Scan for the cell matching the given text and deliver its (x, y) coordinate at center. 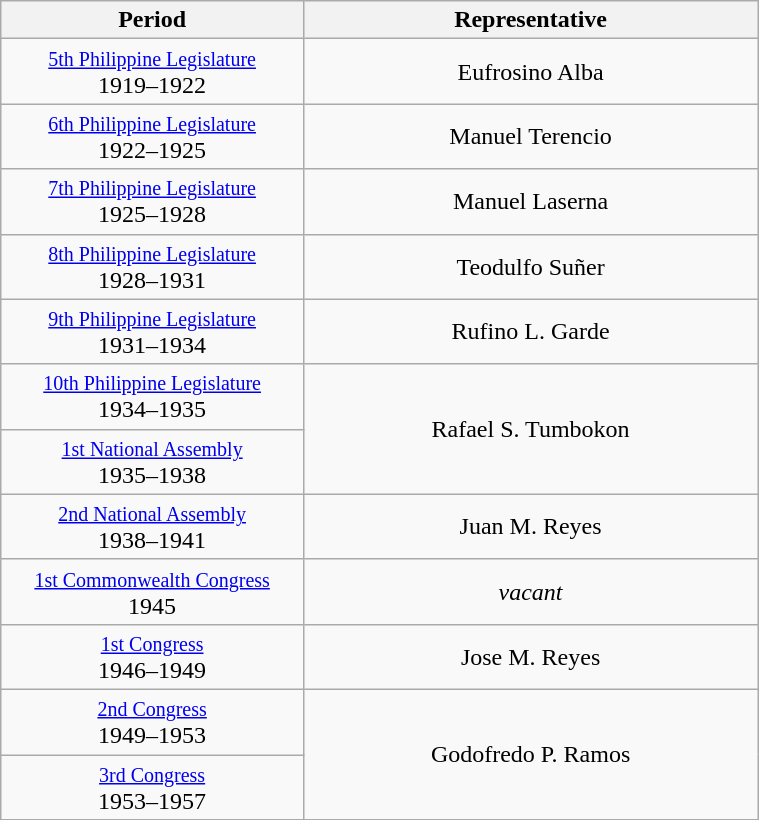
vacant (530, 592)
1st National Assembly1935–1938 (152, 462)
Jose M. Reyes (530, 656)
3rd Congress1953–1957 (152, 786)
Representative (530, 20)
Teodulfo Suñer (530, 266)
7th Philippine Legislature1925–1928 (152, 202)
2nd Congress1949–1953 (152, 722)
9th Philippine Legislature1931–1934 (152, 332)
2nd National Assembly1938–1941 (152, 526)
10th Philippine Legislature1934–1935 (152, 396)
Rufino L. Garde (530, 332)
Eufrosino Alba (530, 72)
Godofredo P. Ramos (530, 754)
8th Philippine Legislature1928–1931 (152, 266)
1st Congress1946–1949 (152, 656)
Manuel Terencio (530, 136)
6th Philippine Legislature1922–1925 (152, 136)
Manuel Laserna (530, 202)
Juan M. Reyes (530, 526)
Period (152, 20)
1st Commonwealth Congress1945 (152, 592)
5th Philippine Legislature1919–1922 (152, 72)
Rafael S. Tumbokon (530, 429)
